Pinpoint the cell where the given text exists, returning its (x, y) midpoint coordinate. 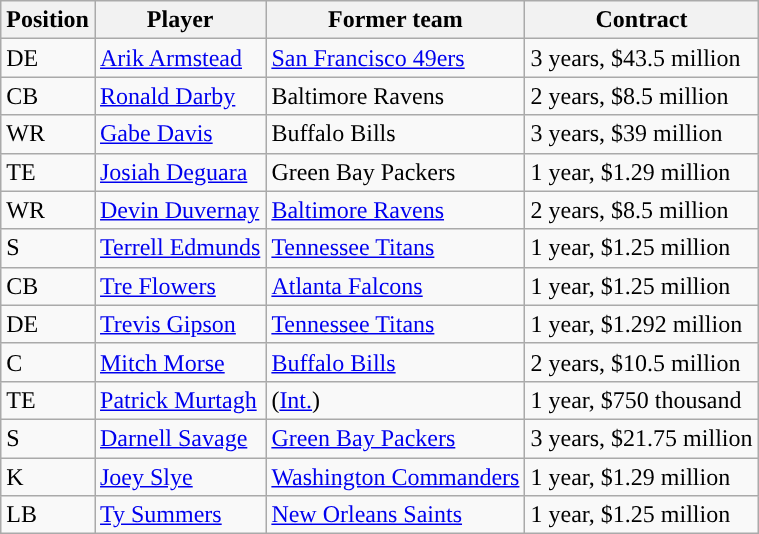
Devin Duvernay (180, 210)
Terrell Edmunds (180, 248)
Washington Commanders (396, 477)
Joey Slye (180, 477)
Player (180, 20)
Gabe Davis (180, 134)
K (48, 477)
Mitch Morse (180, 362)
3 years, $21.75 million (642, 438)
Josiah Deguara (180, 172)
Patrick Murtagh (180, 400)
1 year, $750 thousand (642, 400)
New Orleans Saints (396, 515)
Trevis Gipson (180, 324)
Position (48, 20)
LB (48, 515)
2 years, $10.5 million (642, 362)
Ty Summers (180, 515)
1 year, $1.292 million (642, 324)
San Francisco 49ers (396, 58)
Tre Flowers (180, 286)
3 years, $39 million (642, 134)
C (48, 362)
Arik Armstead (180, 58)
Contract (642, 20)
Former team (396, 20)
Atlanta Falcons (396, 286)
3 years, $43.5 million (642, 58)
Ronald Darby (180, 96)
(Int.) (396, 400)
Darnell Savage (180, 438)
